Return (x, y) of the center of cell containing provided text 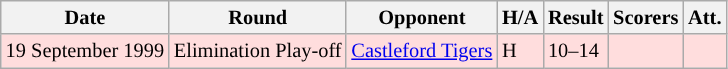
H/A (520, 17)
Result (576, 17)
Date (85, 17)
H (520, 51)
Scorers (646, 17)
Round (258, 17)
Att. (704, 17)
Elimination Play-off (258, 51)
Castleford Tigers (422, 51)
19 September 1999 (85, 51)
10–14 (576, 51)
Opponent (422, 17)
